Return the (X, Y) coordinate for the center point of the cell that contains the specified text.  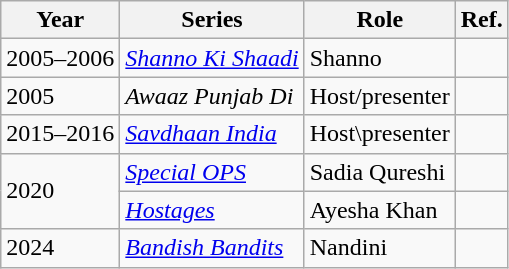
Bandish Bandits (212, 248)
Ref. (482, 20)
Awaaz Punjab Di (212, 96)
2005 (60, 96)
Ayesha Khan (380, 210)
Special OPS (212, 172)
Host/presenter (380, 96)
Shanno (380, 58)
Series (212, 20)
2024 (60, 248)
2020 (60, 191)
Host\presenter (380, 134)
Year (60, 20)
2005–2006 (60, 58)
Sadia Qureshi (380, 172)
Role (380, 20)
Shanno Ki Shaadi (212, 58)
Nandini (380, 248)
Savdhaan India (212, 134)
2015–2016 (60, 134)
Hostages (212, 210)
